Pinpoint the cell where the given text exists, returning its (X, Y) midpoint coordinate. 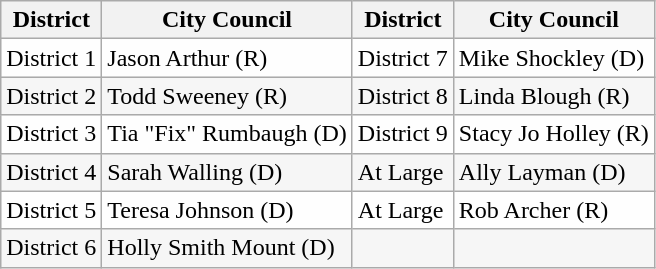
District 7 (402, 58)
Stacy Jo Holley (R) (554, 134)
District 6 (52, 248)
Mike Shockley (D) (554, 58)
Holly Smith Mount (D) (227, 248)
Sarah Walling (D) (227, 172)
District 8 (402, 96)
Tia "Fix" Rumbaugh (D) (227, 134)
Linda Blough (R) (554, 96)
District 9 (402, 134)
District 3 (52, 134)
District 2 (52, 96)
Ally Layman (D) (554, 172)
District 5 (52, 210)
Jason Arthur (R) (227, 58)
Rob Archer (R) (554, 210)
Teresa Johnson (D) (227, 210)
District 4 (52, 172)
Todd Sweeney (R) (227, 96)
District 1 (52, 58)
